Detect which cell encompasses the target text, then output its [x, y] center coordinate. 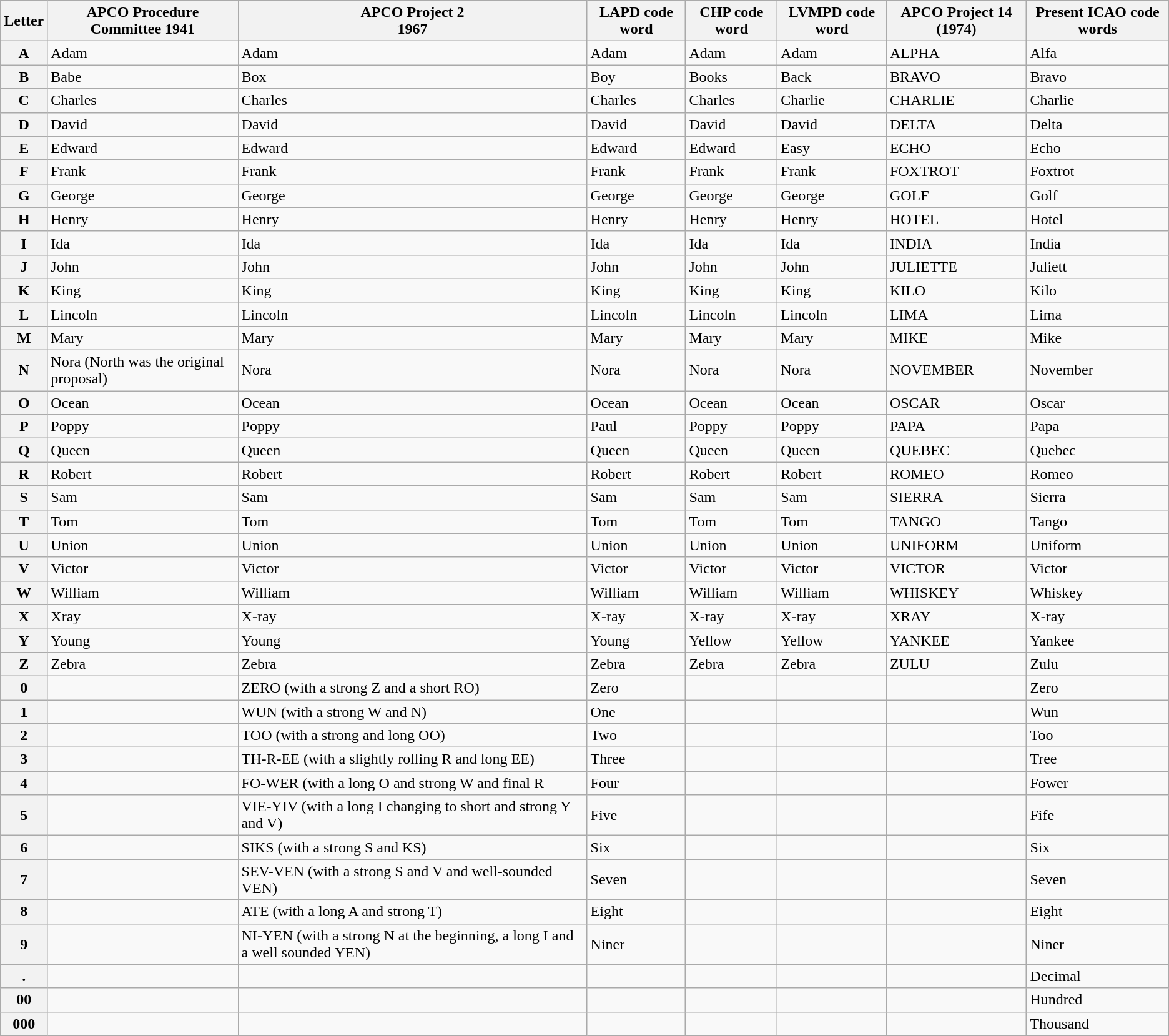
Delta [1098, 124]
Uniform [1098, 545]
X [24, 616]
Fife [1098, 816]
Golf [1098, 195]
Present ICAO code words [1098, 21]
. [24, 976]
S [24, 498]
G [24, 195]
Five [636, 816]
H [24, 219]
Babe [142, 77]
KILO [957, 290]
ALPHA [957, 53]
Whiskey [1098, 593]
TH-R-EE (with a slightly rolling R and long EE) [412, 759]
UNIFORM [957, 545]
Lima [1098, 314]
C [24, 101]
Foxtrot [1098, 172]
Too [1098, 736]
Sierra [1098, 498]
OSCAR [957, 403]
BRAVO [957, 77]
HOTEL [957, 219]
00 [24, 1000]
Bravo [1098, 77]
Echo [1098, 148]
Tree [1098, 759]
Boy [636, 77]
ZULU [957, 664]
Letter [24, 21]
SIERRA [957, 498]
A [24, 53]
SEV-VEN (with a strong S and V and well-sounded VEN) [412, 879]
Thousand [1098, 1024]
XRAY [957, 616]
Kilo [1098, 290]
F [24, 172]
Box [412, 77]
November [1098, 371]
P [24, 427]
5 [24, 816]
U [24, 545]
FOXTROT [957, 172]
LAPD code word [636, 21]
PAPA [957, 427]
ATE (with a long A and strong T) [412, 912]
Four [636, 783]
M [24, 338]
Two [636, 736]
ROMEO [957, 474]
Easy [832, 148]
GOLF [957, 195]
LIMA [957, 314]
ZERO (with a strong Z and a short RO) [412, 688]
YANKEE [957, 640]
L [24, 314]
CHP code word [732, 21]
Quebec [1098, 450]
6 [24, 847]
Three [636, 759]
3 [24, 759]
Z [24, 664]
0 [24, 688]
Alfa [1098, 53]
W [24, 593]
TANGO [957, 521]
I [24, 243]
Fower [1098, 783]
T [24, 521]
E [24, 148]
8 [24, 912]
Back [832, 77]
Q [24, 450]
Romeo [1098, 474]
Papa [1098, 427]
Books [732, 77]
J [24, 267]
B [24, 77]
CHARLIE [957, 101]
Zulu [1098, 664]
WUN (with a strong W and N) [412, 711]
Juliett [1098, 267]
Yankee [1098, 640]
VIE-YIV (with a long I changing to short and strong Y and V) [412, 816]
INDIA [957, 243]
Wun [1098, 711]
APCO Procedure Committee 1941 [142, 21]
Y [24, 640]
LVMPD code word [832, 21]
ECHO [957, 148]
Tango [1098, 521]
2 [24, 736]
India [1098, 243]
7 [24, 879]
WHISKEY [957, 593]
4 [24, 783]
FO-WER (with a long O and strong W and final R [412, 783]
MIKE [957, 338]
9 [24, 944]
QUEBEC [957, 450]
One [636, 711]
Hotel [1098, 219]
Decimal [1098, 976]
R [24, 474]
Mike [1098, 338]
APCO Project 14 (1974) [957, 21]
APCO Project 21967 [412, 21]
TOO (with a strong and long OO) [412, 736]
O [24, 403]
NOVEMBER [957, 371]
000 [24, 1024]
DELTA [957, 124]
1 [24, 711]
VICTOR [957, 569]
JULIETTE [957, 267]
Hundred [1098, 1000]
NI-YEN (with a strong N at the beginning, a long I and a well sounded YEN) [412, 944]
V [24, 569]
D [24, 124]
Xray [142, 616]
N [24, 371]
Nora (North was the original proposal) [142, 371]
Oscar [1098, 403]
Paul [636, 427]
K [24, 290]
SIKS (with a strong S and KS) [412, 847]
